Search for the cell housing the specified text and yield its [x, y] center coordinate. 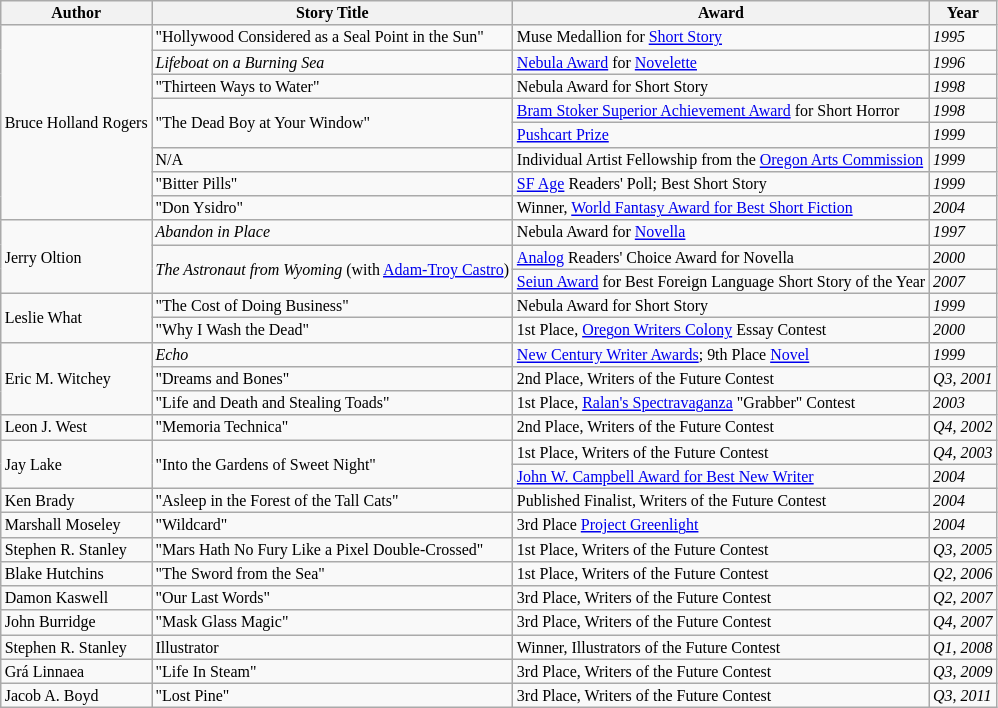
Q2, 2007 [962, 597]
Marshall Moseley [76, 524]
"Our Last Words" [332, 597]
3rd Place Project Greenlight [721, 524]
"Memoria Technica" [332, 427]
John Burridge [76, 622]
Jerry Oltion [76, 256]
"The Cost of Doing Business" [332, 305]
Author [76, 12]
Award [721, 12]
2007 [962, 281]
"The Dead Boy at Your Window" [332, 122]
Jacob A. Boyd [76, 695]
Grá Linnaea [76, 671]
Q4, 2003 [962, 451]
Q4, 2002 [962, 427]
Illustrator [332, 646]
Q4, 2007 [962, 622]
Individual Artist Fellowship from the Oregon Arts Commission [721, 159]
Bruce Holland Rogers [76, 122]
"Mars Hath No Fury Like a Pixel Double-Crossed" [332, 549]
Year [962, 12]
The Astronaut from Wyoming (with Adam-Troy Castro) [332, 268]
New Century Writer Awards; 9th Place Novel [721, 354]
"Mask Glass Magic" [332, 622]
Leslie What [76, 318]
Damon Kaswell [76, 597]
"Dreams and Bones" [332, 378]
Leon J. West [76, 427]
"Lost Pine" [332, 695]
Q2, 2006 [962, 573]
Nebula Award for Novelette [721, 61]
Lifeboat on a Burning Sea [332, 61]
Q3, 2001 [962, 378]
"Asleep in the Forest of the Tall Cats" [332, 500]
Winner, World Fantasy Award for Best Short Fiction [721, 207]
Bram Stoker Superior Achievement Award for Short Horror [721, 110]
1st Place, Oregon Writers Colony Essay Contest [721, 329]
"Wildcard" [332, 524]
1996 [962, 61]
1997 [962, 232]
Published Finalist, Writers of the Future Contest [721, 500]
Winner, Illustrators of the Future Contest [721, 646]
Ken Brady [76, 500]
Jay Lake [76, 464]
Q3, 2009 [962, 671]
Q1, 2008 [962, 646]
"Life and Death and Stealing Toads" [332, 402]
Echo [332, 354]
"Thirteen Ways to Water" [332, 86]
John W. Campbell Award for Best New Writer [721, 476]
1995 [962, 37]
Eric M. Witchey [76, 378]
Blake Hutchins [76, 573]
"Why I Wash the Dead" [332, 329]
"The Sword from the Sea" [332, 573]
"Don Ysidro" [332, 207]
Nebula Award for Novella [721, 232]
Seiun Award for Best Foreign Language Short Story of the Year [721, 281]
"Hollywood Considered as a Seal Point in the Sun" [332, 37]
Pushcart Prize [721, 134]
Story Title [332, 12]
Analog Readers' Choice Award for Novella [721, 256]
Abandon in Place [332, 232]
"Life In Steam" [332, 671]
N/A [332, 159]
SF Age Readers' Poll; Best Short Story [721, 183]
"Into the Gardens of Sweet Night" [332, 464]
Q3, 2005 [962, 549]
Muse Medallion for Short Story [721, 37]
Q3, 2011 [962, 695]
"Bitter Pills" [332, 183]
2003 [962, 402]
1st Place, Ralan's Spectravaganza "Grabber" Contest [721, 402]
